Extract the [X, Y] coordinate from the center of the cell holding the provided text.  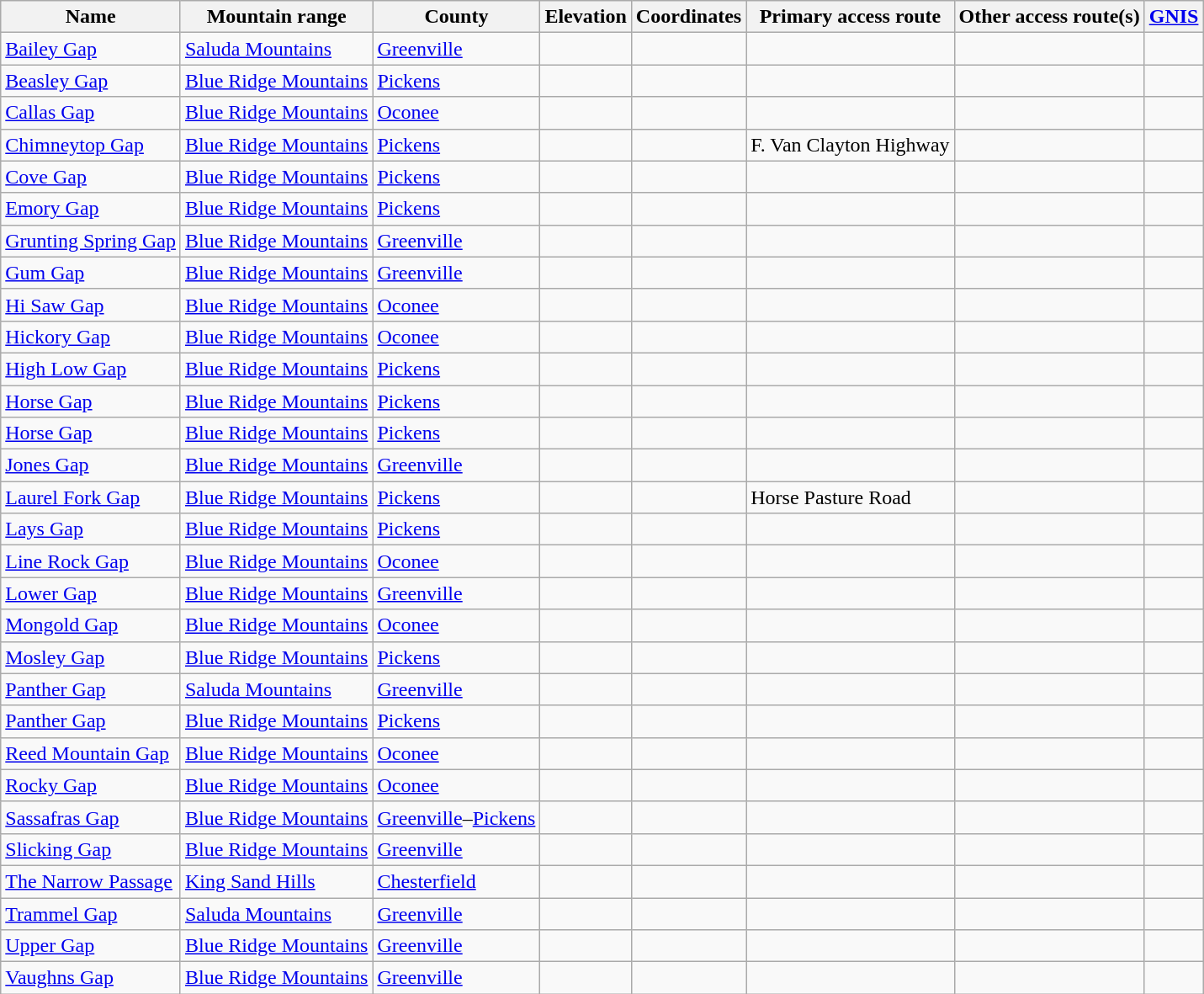
Horse Pasture Road [850, 497]
Primary access route [850, 17]
Laurel Fork Gap [91, 497]
Chimneytop Gap [91, 145]
Chesterfield [456, 881]
Vaughns Gap [91, 978]
The Narrow Passage [91, 881]
GNIS [1174, 17]
Name [91, 17]
Lower Gap [91, 593]
Lays Gap [91, 529]
F. Van Clayton Highway [850, 145]
Gum Gap [91, 273]
County [456, 17]
Beasley Gap [91, 81]
Upper Gap [91, 946]
Line Rock Gap [91, 561]
Emory Gap [91, 209]
Coordinates [688, 17]
Greenville–Pickens [456, 817]
King Sand Hills [276, 881]
Elevation [586, 17]
Reed Mountain Gap [91, 753]
Mosley Gap [91, 657]
Rocky Gap [91, 785]
Trammel Gap [91, 913]
Jones Gap [91, 465]
Mongold Gap [91, 625]
High Low Gap [91, 369]
Hickory Gap [91, 337]
Mountain range [276, 17]
Grunting Spring Gap [91, 241]
Other access route(s) [1049, 17]
Bailey Gap [91, 49]
Callas Gap [91, 113]
Slicking Gap [91, 849]
Sassafras Gap [91, 817]
Cove Gap [91, 177]
Hi Saw Gap [91, 305]
